Detect which cell encompasses the target text, then output its [X, Y] center coordinate. 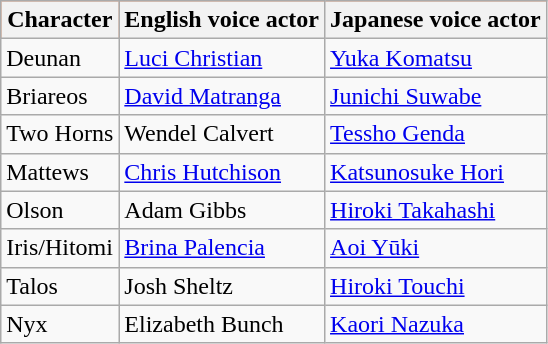
Elizabeth Bunch [222, 324]
Adam Gibbs [222, 210]
Aoi Yūki [436, 248]
Briareos [60, 96]
Hiroki Touchi [436, 286]
Two Horns [60, 134]
Hiroki Takahashi [436, 210]
Chris Hutchison [222, 172]
Mattews [60, 172]
Junichi Suwabe [436, 96]
Talos [60, 286]
English voice actor [222, 20]
David Matranga [222, 96]
Iris/Hitomi [60, 248]
Josh Sheltz [222, 286]
Deunan [60, 58]
Yuka Komatsu [436, 58]
Wendel Calvert [222, 134]
Olson [60, 210]
Nyx [60, 324]
Brina Palencia [222, 248]
Katsunosuke Hori [436, 172]
Kaori Nazuka [436, 324]
Japanese voice actor [436, 20]
Tessho Genda [436, 134]
Luci Christian [222, 58]
Character [60, 20]
